Return the [X, Y] coordinate for the center point of the cell that contains the specified text.  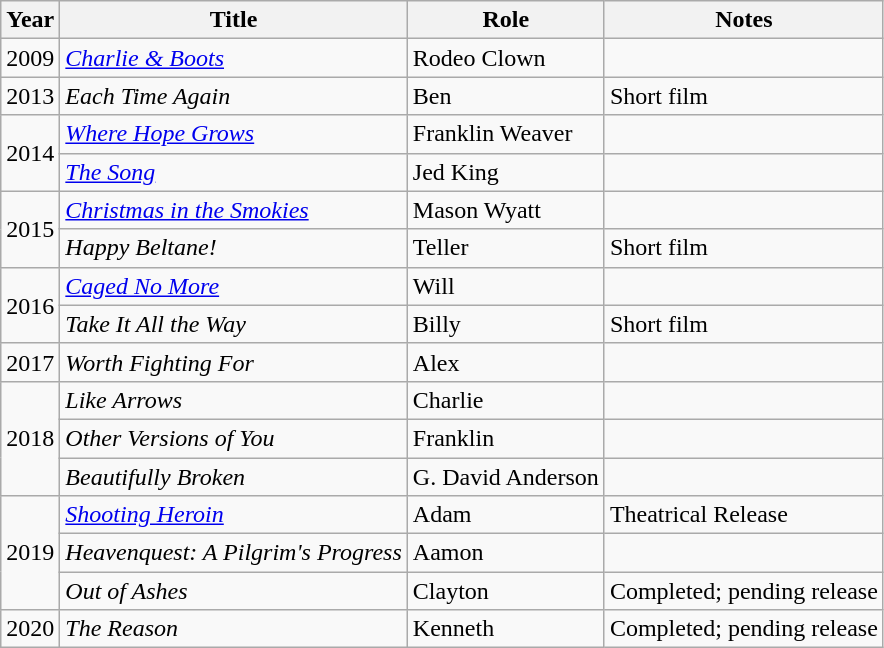
Where Hope Grows [234, 134]
Caged No More [234, 286]
G. David Anderson [506, 477]
Jed King [506, 172]
2014 [30, 153]
Happy Beltane! [234, 248]
Like Arrows [234, 400]
Rodeo Clown [506, 58]
Heavenquest: A Pilgrim's Progress [234, 553]
2009 [30, 58]
Franklin [506, 438]
Notes [744, 20]
Ben [506, 96]
2015 [30, 229]
Theatrical Release [744, 515]
Alex [506, 362]
Beautifully Broken [234, 477]
Take It All the Way [234, 324]
Aamon [506, 553]
The Reason [234, 629]
Clayton [506, 591]
Kenneth [506, 629]
Franklin Weaver [506, 134]
Teller [506, 248]
Out of Ashes [234, 591]
Billy [506, 324]
Role [506, 20]
Each Time Again [234, 96]
Charlie [506, 400]
2020 [30, 629]
Shooting Heroin [234, 515]
Title [234, 20]
2013 [30, 96]
Mason Wyatt [506, 210]
2016 [30, 305]
2018 [30, 438]
Will [506, 286]
2019 [30, 553]
Other Versions of You [234, 438]
Charlie & Boots [234, 58]
Christmas in the Smokies [234, 210]
2017 [30, 362]
Adam [506, 515]
Year [30, 20]
Worth Fighting For [234, 362]
The Song [234, 172]
